For the text-containing cell, return its midpoint in (X, Y) coordinate format. 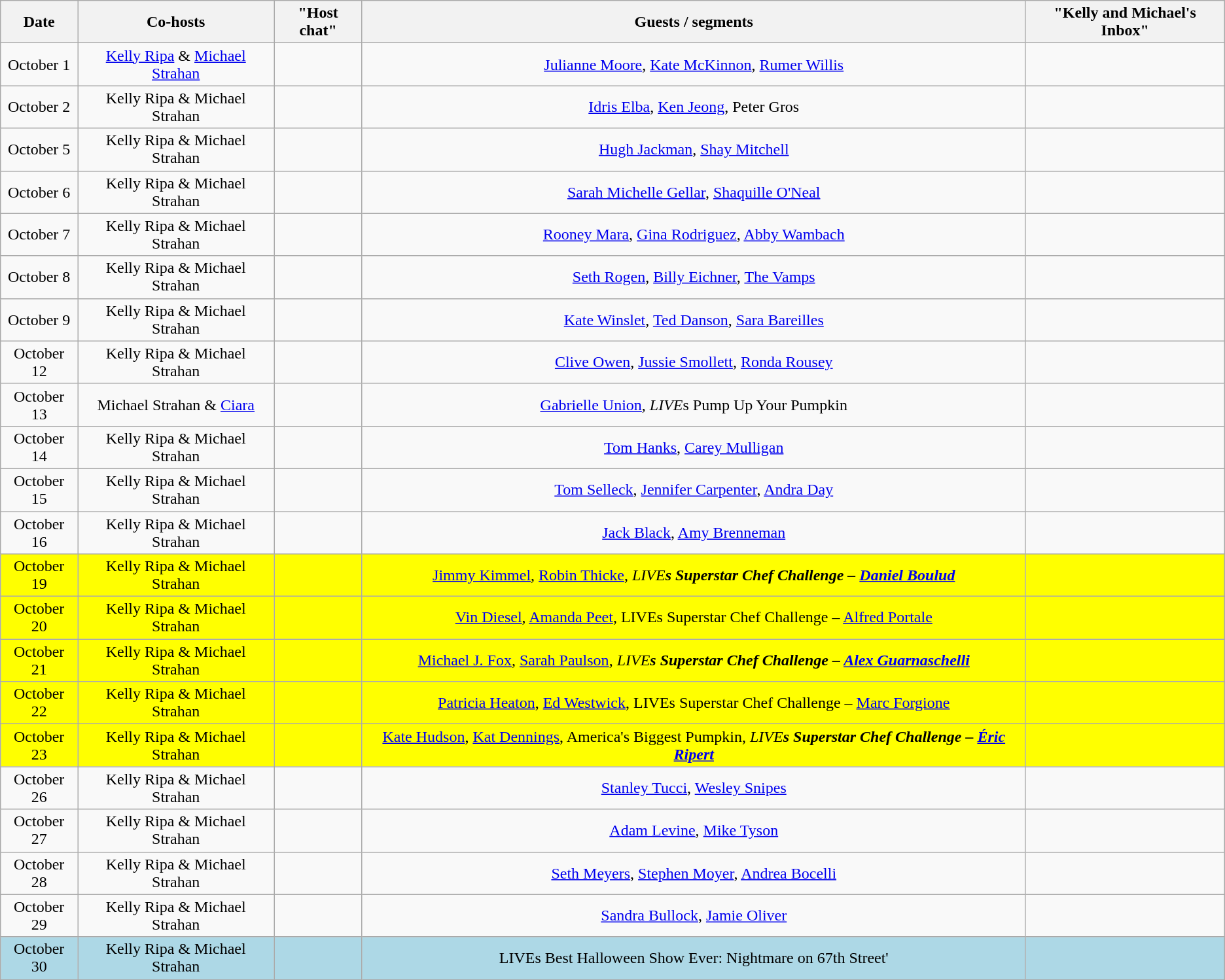
Michael Strahan & Ciara (176, 404)
October 26 (39, 788)
October 20 (39, 618)
October 27 (39, 831)
Jack Black, Amy Brenneman (694, 533)
Sandra Bullock, Jamie Oliver (694, 916)
October 30 (39, 958)
Kate Winslet, Ted Danson, Sara Bareilles (694, 319)
Clive Owen, Jussie Smollett, Ronda Rousey (694, 362)
October 1 (39, 64)
October 23 (39, 746)
Vin Diesel, Amanda Peet, LIVEs Superstar Chef Challenge – Alfred Portale (694, 618)
October 29 (39, 916)
October 2 (39, 107)
Julianne Moore, Kate McKinnon, Rumer Willis (694, 64)
October 21 (39, 661)
Tom Selleck, Jennifer Carpenter, Andra Day (694, 489)
Hugh Jackman, Shay Mitchell (694, 149)
October 8 (39, 277)
October 12 (39, 362)
Sarah Michelle Gellar, Shaquille O'Neal (694, 192)
Co-hosts (176, 22)
Kate Hudson, Kat Dennings, America's Biggest Pumpkin, LIVEs Superstar Chef Challenge – Éric Ripert (694, 746)
October 9 (39, 319)
Rooney Mara, Gina Rodriguez, Abby Wambach (694, 234)
LIVEs Best Halloween Show Ever: Nightmare on 67th Street' (694, 958)
"Host chat" (318, 22)
Date (39, 22)
Seth Rogen, Billy Eichner, The Vamps (694, 277)
Patricia Heaton, Ed Westwick, LIVEs Superstar Chef Challenge – Marc Forgione (694, 703)
October 7 (39, 234)
Jimmy Kimmel, Robin Thicke, LIVEs Superstar Chef Challenge – Daniel Boulud (694, 576)
October 19 (39, 576)
Stanley Tucci, Wesley Snipes (694, 788)
October 13 (39, 404)
October 22 (39, 703)
October 6 (39, 192)
Adam Levine, Mike Tyson (694, 831)
Gabrielle Union, LIVEs Pump Up Your Pumpkin (694, 404)
Guests / segments (694, 22)
October 14 (39, 447)
October 28 (39, 873)
"Kelly and Michael's Inbox" (1125, 22)
Michael J. Fox, Sarah Paulson, LIVEs Superstar Chef Challenge – Alex Guarnaschelli (694, 661)
October 15 (39, 489)
Tom Hanks, Carey Mulligan (694, 447)
Seth Meyers, Stephen Moyer, Andrea Bocelli (694, 873)
Idris Elba, Ken Jeong, Peter Gros (694, 107)
October 5 (39, 149)
October 16 (39, 533)
